Capture the cell that displays the provided text and extract its [x, y] central coordinate. 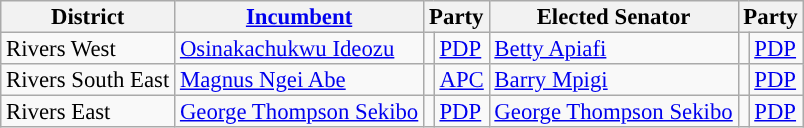
District [88, 17]
Rivers South East [88, 80]
Betty Apiafi [614, 49]
Rivers West [88, 49]
Elected Senator [614, 17]
Rivers East [88, 112]
Osinakachukwu Ideozu [300, 49]
Incumbent [300, 17]
APC [462, 80]
Magnus Ngei Abe [300, 80]
Barry Mpigi [614, 80]
